Return [x, y] of the center of cell containing provided text 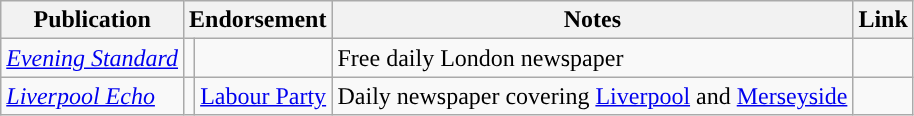
Link [883, 20]
Notes [592, 20]
Endorsement [258, 20]
Labour Party [264, 96]
Evening Standard [92, 58]
Free daily London newspaper [592, 58]
Daily newspaper covering Liverpool and Merseyside [592, 96]
Publication [92, 20]
Liverpool Echo [92, 96]
